Output the (x, y) coordinate of the center of the cell containing the given text.  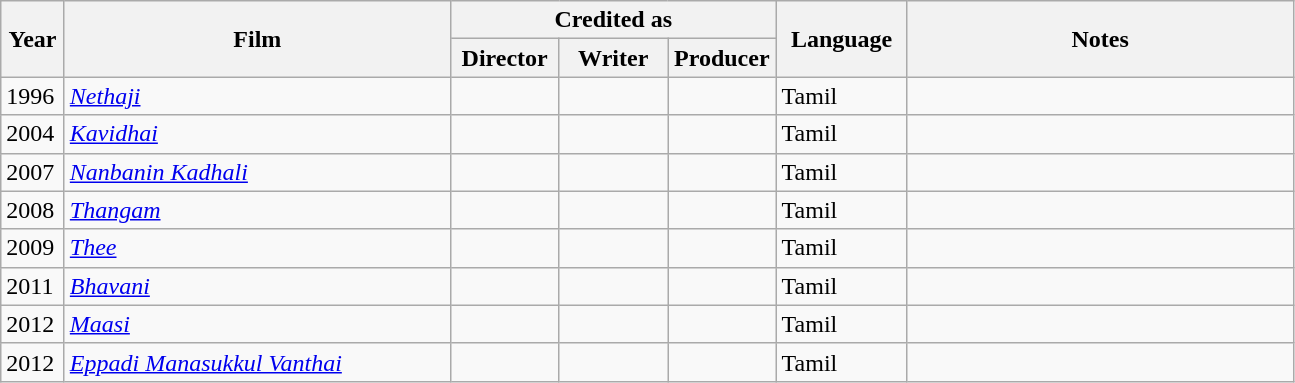
Writer (614, 58)
Nanbanin Kadhali (257, 172)
Bhavani (257, 286)
Notes (1100, 39)
Thangam (257, 210)
2008 (33, 210)
Film (257, 39)
Director (504, 58)
1996 (33, 96)
Producer (722, 58)
Nethaji (257, 96)
Year (33, 39)
Language (842, 39)
Kavidhai (257, 134)
2009 (33, 248)
Credited as (613, 20)
Eppadi Manasukkul Vanthai (257, 362)
Maasi (257, 324)
Thee (257, 248)
2007 (33, 172)
2011 (33, 286)
2004 (33, 134)
